Return the (X, Y) coordinate for the center point of the cell that contains the specified text.  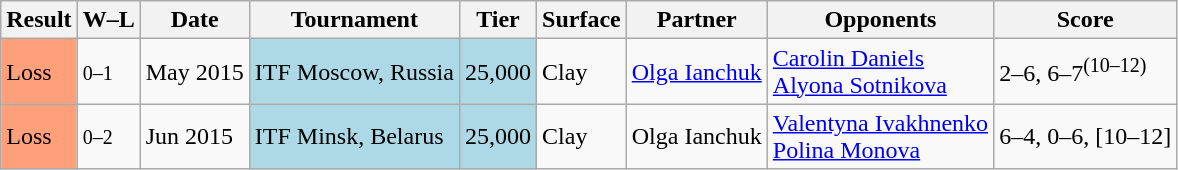
ITF Minsk, Belarus (354, 136)
Date (194, 20)
Opponents (880, 20)
ITF Moscow, Russia (354, 72)
Jun 2015 (194, 136)
Valentyna Ivakhnenko Polina Monova (880, 136)
6–4, 0–6, [10–12] (1086, 136)
Carolin Daniels Alyona Sotnikova (880, 72)
0–1 (108, 72)
Result (39, 20)
Score (1086, 20)
Tournament (354, 20)
Partner (696, 20)
Tier (498, 20)
May 2015 (194, 72)
Surface (582, 20)
2–6, 6–7(10–12) (1086, 72)
0–2 (108, 136)
W–L (108, 20)
